Capture the cell that displays the provided text and extract its (X, Y) central coordinate. 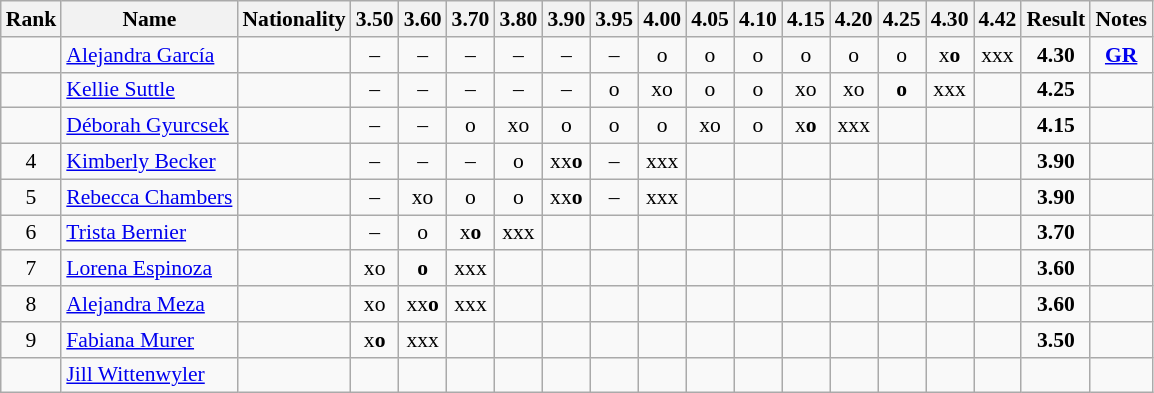
Déborah Gyurcsek (149, 126)
4.00 (662, 19)
Kellie Suttle (149, 90)
9 (32, 340)
Alejandra Meza (149, 304)
Jill Wittenwyler (149, 375)
GR (1121, 55)
Alejandra García (149, 55)
Nationality (294, 19)
Fabiana Murer (149, 340)
Result (1056, 19)
8 (32, 304)
Kimberly Becker (149, 162)
Trista Bernier (149, 233)
4.05 (710, 19)
Notes (1121, 19)
Name (149, 19)
4.20 (854, 19)
3.80 (518, 19)
5 (32, 197)
7 (32, 269)
4 (32, 162)
Rebecca Chambers (149, 197)
6 (32, 233)
4.42 (998, 19)
3.95 (614, 19)
Lorena Espinoza (149, 269)
Rank (32, 19)
4.10 (758, 19)
